Return [X, Y] of the center of cell containing provided text 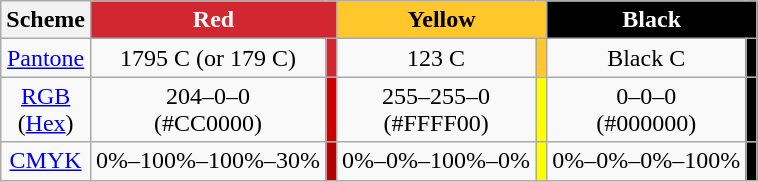
CMYK [46, 161]
Red [213, 20]
1795 C (or 179 C) [208, 58]
0–0–0(#000000) [646, 110]
204–0–0(#CC0000) [208, 110]
Black C [646, 58]
Black [652, 20]
123 C [436, 58]
Yellow [442, 20]
RGB(Hex) [46, 110]
0%–100%–100%–30% [208, 161]
Pantone [46, 58]
0%–0%–0%–100% [646, 161]
Scheme [46, 20]
0%–0%–100%–0% [436, 161]
255–255–0(#FFFF00) [436, 110]
